Locate the cell with the specified text and output its [X, Y] center coordinate. 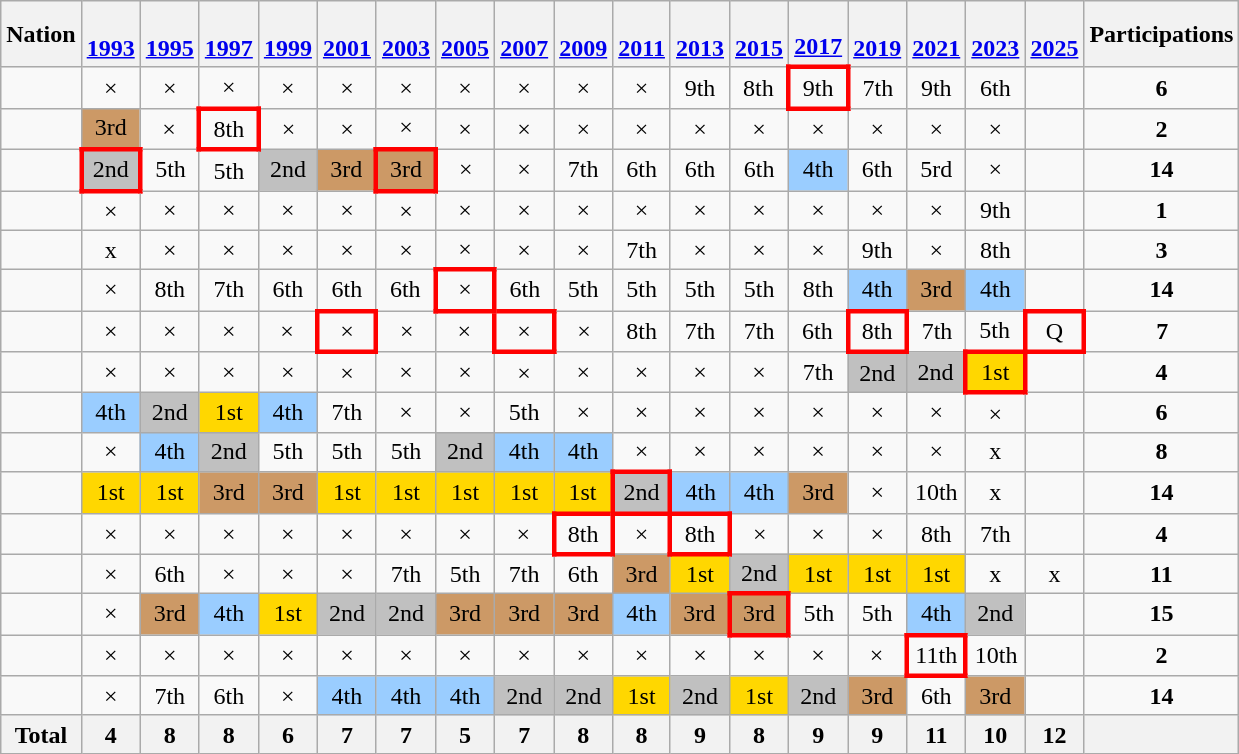
12 [1054, 734]
2025 [1054, 34]
Participations [1162, 34]
2013 [700, 34]
1 [1162, 210]
Q [1054, 332]
2023 [996, 34]
1997 [228, 34]
1993 [110, 34]
2005 [466, 34]
3 [1162, 250]
1995 [170, 34]
11th [936, 656]
2019 [878, 34]
Total [41, 734]
2003 [406, 34]
2001 [346, 34]
2009 [584, 34]
5rd [936, 170]
10 [996, 734]
5 [466, 734]
2017 [818, 34]
2021 [936, 34]
2015 [760, 34]
2011 [642, 34]
15 [1162, 614]
2007 [524, 34]
Nation [41, 34]
1999 [288, 34]
